From the cell containing the given text, extract its center point as [X, Y] coordinate. 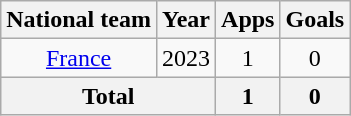
Year [186, 20]
National team [79, 20]
France [79, 58]
Total [108, 96]
2023 [186, 58]
Goals [315, 20]
Apps [248, 20]
